Identify which cell holds the provided text, then report its (x, y) central coordinate. 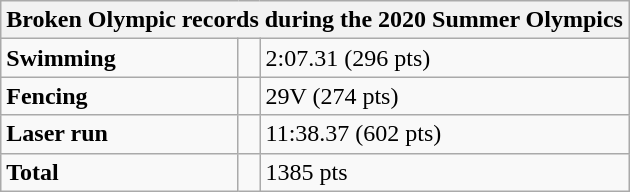
Total (120, 172)
11:38.37 (602 pts) (444, 134)
Swimming (120, 58)
Fencing (120, 96)
Laser run (120, 134)
Broken Olympic records during the 2020 Summer Olympics (315, 20)
2:07.31 (296 pts) (444, 58)
1385 pts (444, 172)
29V (274 pts) (444, 96)
